For the text-containing cell, return its midpoint in (X, Y) coordinate format. 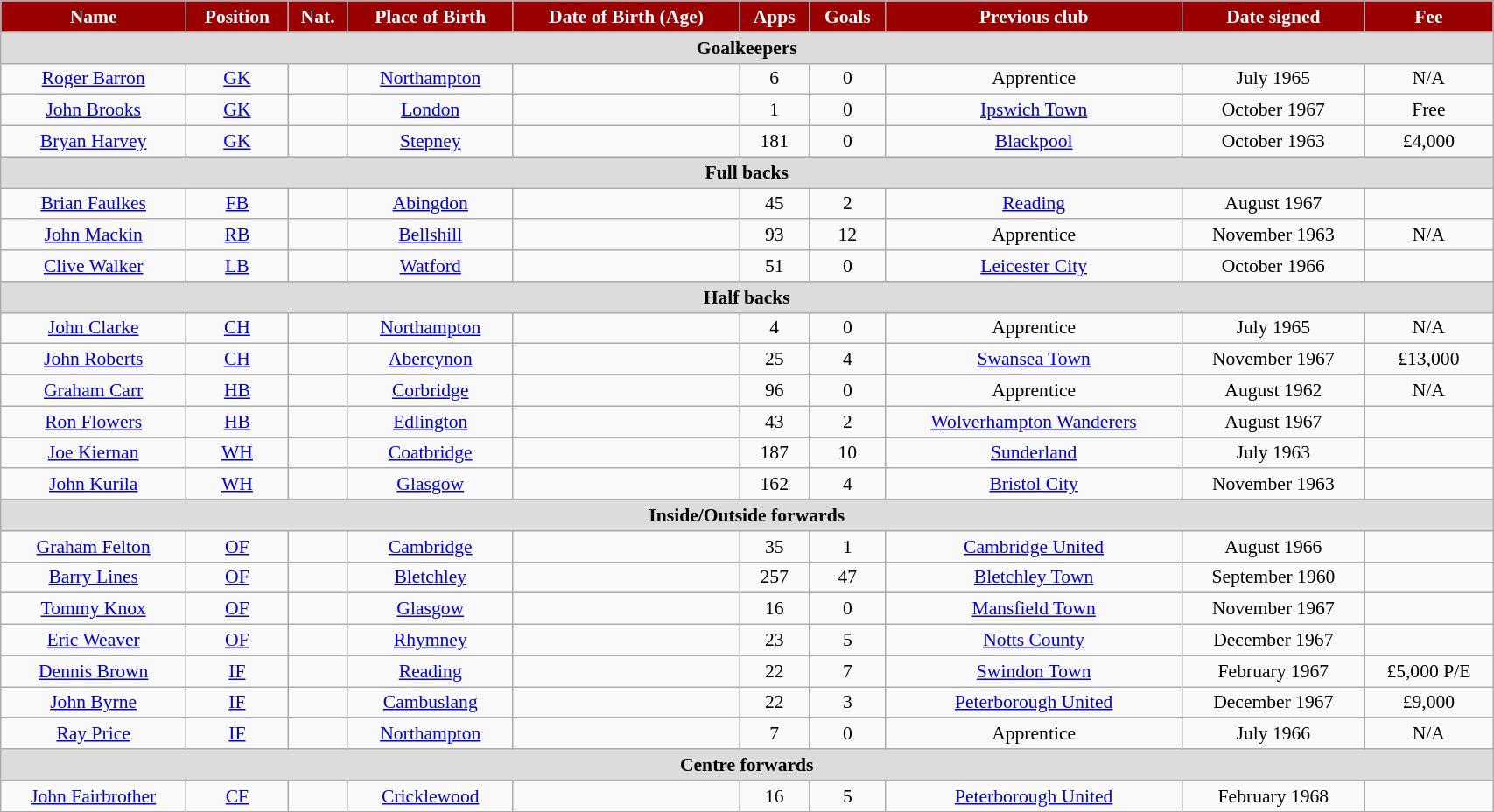
Ron Flowers (94, 422)
Edlington (431, 422)
Swindon Town (1035, 671)
Sunderland (1035, 453)
Eric Weaver (94, 640)
Barry Lines (94, 577)
Rhymney (431, 640)
25 (775, 360)
162 (775, 485)
Corbridge (431, 391)
6 (775, 79)
181 (775, 142)
August 1966 (1273, 547)
October 1966 (1273, 266)
Watford (431, 266)
September 1960 (1273, 577)
February 1967 (1273, 671)
Goalkeepers (747, 48)
£5,000 P/E (1428, 671)
Dennis Brown (94, 671)
Blackpool (1035, 142)
John Roberts (94, 360)
93 (775, 235)
96 (775, 391)
Position (238, 17)
John Clarke (94, 328)
Cricklewood (431, 796)
Roger Barron (94, 79)
23 (775, 640)
John Mackin (94, 235)
London (431, 110)
October 1967 (1273, 110)
Tommy Knox (94, 609)
Free (1428, 110)
Notts County (1035, 640)
51 (775, 266)
Bletchley Town (1035, 577)
35 (775, 547)
CF (238, 796)
Ray Price (94, 734)
Bryan Harvey (94, 142)
43 (775, 422)
3 (847, 703)
Full backs (747, 172)
Ipswich Town (1035, 110)
July 1966 (1273, 734)
45 (775, 204)
Date signed (1273, 17)
October 1963 (1273, 142)
12 (847, 235)
Fee (1428, 17)
Stepney (431, 142)
Clive Walker (94, 266)
John Fairbrother (94, 796)
Goals (847, 17)
Previous club (1035, 17)
£13,000 (1428, 360)
Leicester City (1035, 266)
Graham Carr (94, 391)
187 (775, 453)
10 (847, 453)
£9,000 (1428, 703)
Swansea Town (1035, 360)
257 (775, 577)
Coatbridge (431, 453)
Graham Felton (94, 547)
Mansfield Town (1035, 609)
LB (238, 266)
Centre forwards (747, 765)
Joe Kiernan (94, 453)
Bristol City (1035, 485)
John Kurila (94, 485)
Nat. (318, 17)
Half backs (747, 297)
£4,000 (1428, 142)
Cambridge (431, 547)
Abercynon (431, 360)
February 1968 (1273, 796)
Inside/Outside forwards (747, 515)
Bletchley (431, 577)
RB (238, 235)
Cambuslang (431, 703)
47 (847, 577)
Place of Birth (431, 17)
August 1962 (1273, 391)
Brian Faulkes (94, 204)
Name (94, 17)
Date of Birth (Age) (626, 17)
Cambridge United (1035, 547)
Bellshill (431, 235)
Wolverhampton Wanderers (1035, 422)
FB (238, 204)
Apps (775, 17)
John Byrne (94, 703)
John Brooks (94, 110)
July 1963 (1273, 453)
Abingdon (431, 204)
